Return [x, y] of the center of cell containing provided text 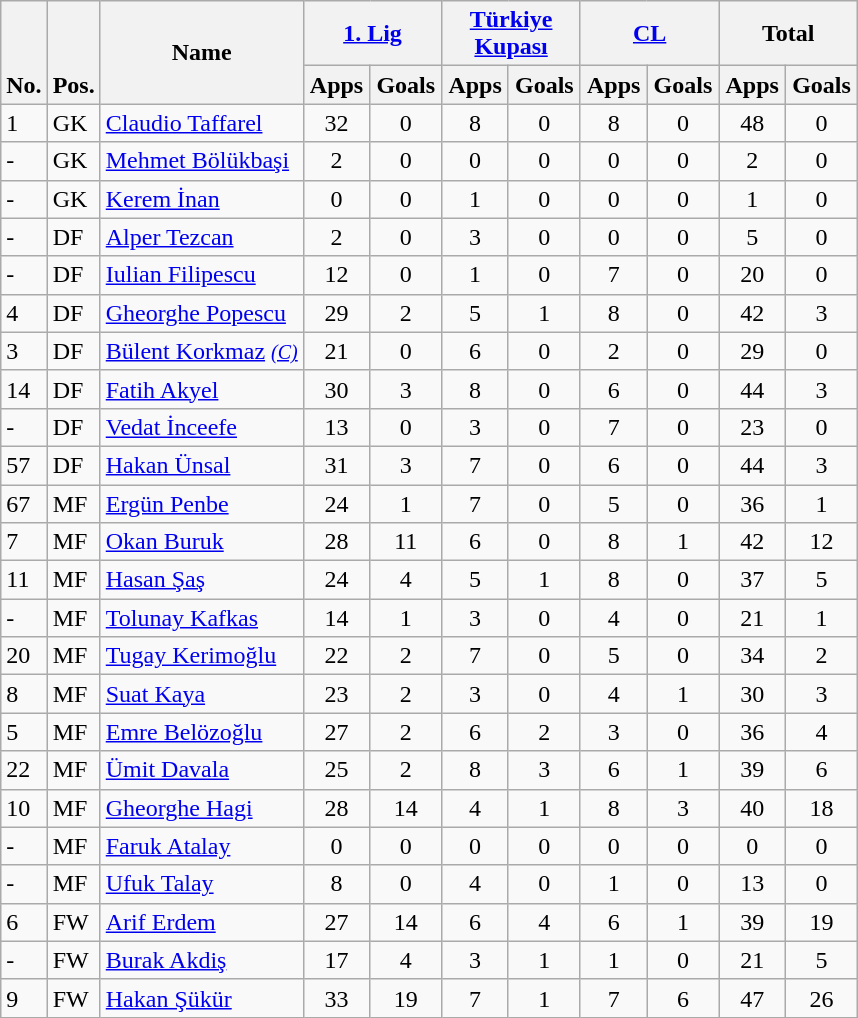
47 [752, 998]
26 [821, 998]
Ufuk Talay [202, 884]
57 [24, 465]
Hakan Ünsal [202, 465]
Vedat İnceefe [202, 427]
18 [821, 808]
Alper Tezcan [202, 237]
No. [24, 52]
Name [202, 52]
67 [24, 503]
Hakan Şükür [202, 998]
Pos. [74, 52]
Tugay Kerimoğlu [202, 656]
Bülent Korkmaz (C) [202, 351]
Claudio Taffarel [202, 123]
Gheorghe Hagi [202, 808]
1. Lig [372, 34]
9 [24, 998]
17 [336, 960]
CL [650, 34]
Kerem İnan [202, 199]
33 [336, 998]
Total [788, 34]
Faruk Atalay [202, 846]
48 [752, 123]
Arif Erdem [202, 922]
Tolunay Kafkas [202, 618]
10 [24, 808]
Iulian Filipescu [202, 275]
Fatih Akyel [202, 389]
Gheorghe Popescu [202, 313]
40 [752, 808]
Türkiye Kupası [512, 34]
25 [336, 770]
Burak Akdiş [202, 960]
32 [336, 123]
Ergün Penbe [202, 503]
Hasan Şaş [202, 580]
31 [336, 465]
34 [752, 656]
37 [752, 580]
Ümit Davala [202, 770]
Suat Kaya [202, 694]
Emre Belözoğlu [202, 732]
Mehmet Bölükbaşi [202, 161]
Okan Buruk [202, 542]
